From the cell containing the given text, extract its center point as (X, Y) coordinate. 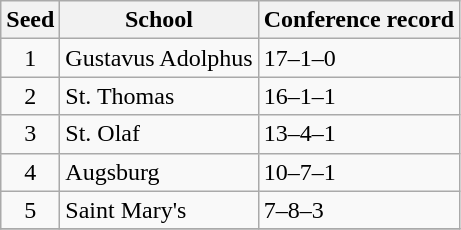
5 (30, 210)
7–8–3 (358, 210)
St. Olaf (159, 134)
Seed (30, 20)
Augsburg (159, 172)
St. Thomas (159, 96)
2 (30, 96)
4 (30, 172)
Conference record (358, 20)
1 (30, 58)
School (159, 20)
17–1–0 (358, 58)
Gustavus Adolphus (159, 58)
3 (30, 134)
13–4–1 (358, 134)
16–1–1 (358, 96)
10–7–1 (358, 172)
Saint Mary's (159, 210)
